Pinpoint the cell where the given text exists, returning its (X, Y) midpoint coordinate. 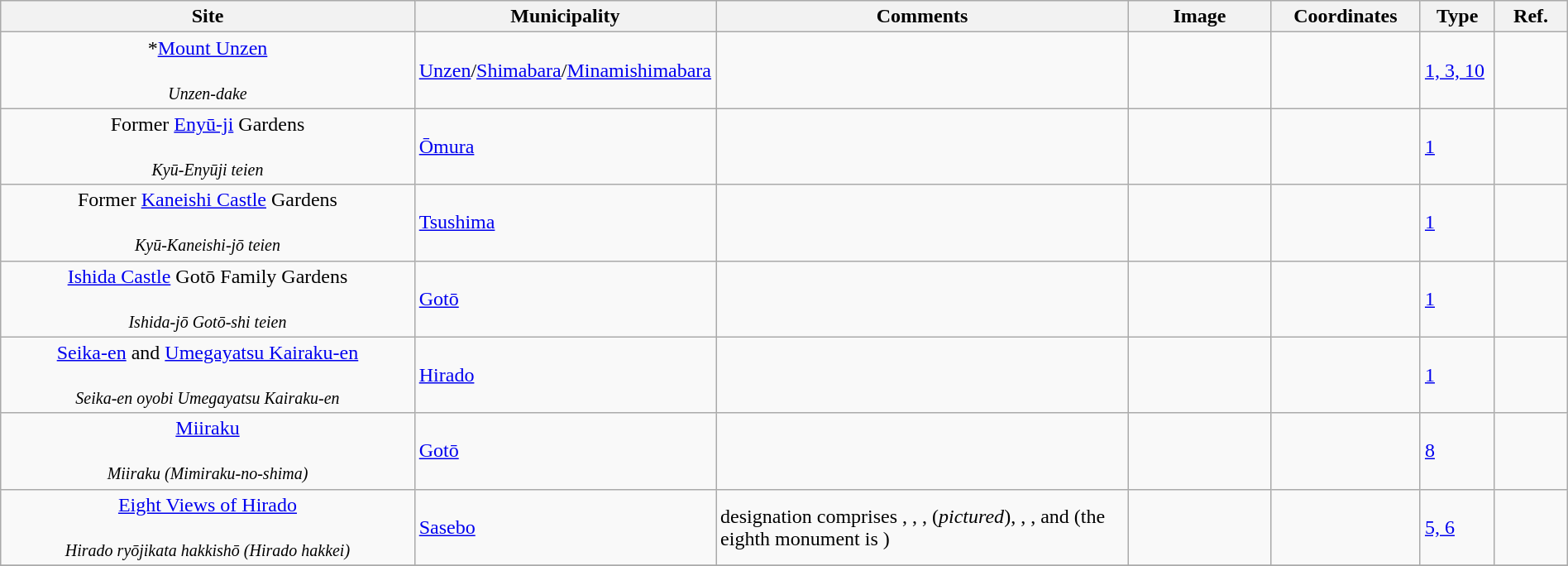
Eight Views of HiradoHirado ryōjikata hakkishō (Hirado hakkei) (208, 527)
Ōmura (565, 146)
Ishida Castle Gotō Family GardensIshida-jō Gotō-shi teien (208, 299)
8 (1457, 451)
MiirakuMiiraku (Mimiraku-no-shima) (208, 451)
Sasebo (565, 527)
designation comprises , , , (pictured), , , and (the eighth monument is ) (923, 527)
Former Enyū-ji GardensKyū-Enyūji teien (208, 146)
Unzen/Shimabara/Minamishimabara (565, 70)
5, 6 (1457, 527)
Hirado (565, 375)
Type (1457, 17)
Tsushima (565, 223)
Seika-en and Umegayatsu Kairaku-enSeika-en oyobi Umegayatsu Kairaku-en (208, 375)
Image (1200, 17)
1, 3, 10 (1457, 70)
Former Kaneishi Castle GardensKyū-Kaneishi-jō teien (208, 223)
Coordinates (1345, 17)
*Mount UnzenUnzen-dake (208, 70)
Ref. (1531, 17)
Municipality (565, 17)
Site (208, 17)
Comments (923, 17)
